Identify which cell holds the provided text, then report its [x, y] central coordinate. 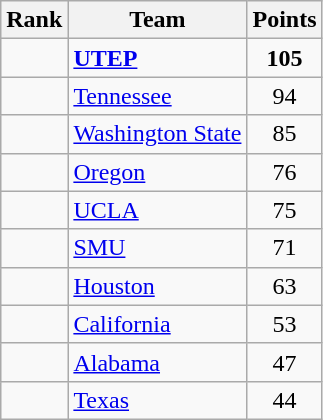
75 [284, 210]
53 [284, 324]
Points [284, 20]
Team [158, 20]
94 [284, 96]
California [158, 324]
Houston [158, 286]
SMU [158, 248]
Alabama [158, 362]
Rank [34, 20]
47 [284, 362]
85 [284, 134]
Tennessee [158, 96]
UCLA [158, 210]
71 [284, 248]
76 [284, 172]
Texas [158, 400]
Washington State [158, 134]
105 [284, 58]
63 [284, 286]
UTEP [158, 58]
44 [284, 400]
Oregon [158, 172]
